For the text-containing cell, return its midpoint in [X, Y] coordinate format. 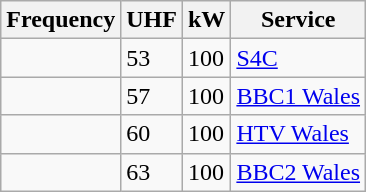
Service [298, 20]
S4C [298, 58]
BBC2 Wales [298, 172]
HTV Wales [298, 134]
60 [152, 134]
57 [152, 96]
63 [152, 172]
Frequency [61, 20]
UHF [152, 20]
kW [206, 20]
BBC1 Wales [298, 96]
53 [152, 58]
